Find where the given text appears and provide that cell's center as [x, y] coordinate. 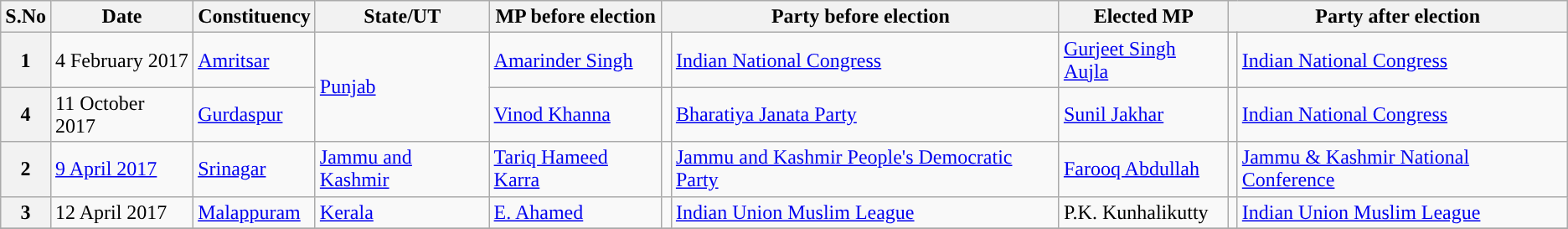
Gurjeet Singh Aujla [1143, 60]
Punjab [402, 87]
Tariq Hameed Karra [575, 169]
S.No [26, 17]
Farooq Abdullah [1143, 169]
Party before election [860, 17]
1 [26, 60]
Jammu and Kashmir [402, 169]
Amritsar [255, 60]
Vinod Khanna [575, 114]
9 April 2017 [121, 169]
12 April 2017 [121, 212]
Date [121, 17]
State/UT [402, 17]
11 October 2017 [121, 114]
E. Ahamed [575, 212]
Sunil Jakhar [1143, 114]
4 [26, 114]
Jammu & Kashmir National Conference [1402, 169]
Kerala [402, 212]
Amarinder Singh [575, 60]
Constituency [255, 17]
Gurdaspur [255, 114]
2 [26, 169]
4 February 2017 [121, 60]
3 [26, 212]
Bharatiya Janata Party [864, 114]
Srinagar [255, 169]
P.K. Kunhalikutty [1143, 212]
Elected MP [1143, 17]
Party after election [1397, 17]
Jammu and Kashmir People's Democratic Party [864, 169]
MP before election [575, 17]
Malappuram [255, 212]
